Locate the cell with the specified text and output its (X, Y) center coordinate. 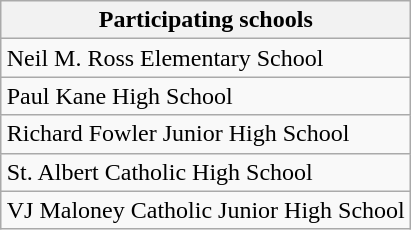
Richard Fowler Junior High School (206, 134)
Paul Kane High School (206, 96)
Neil M. Ross Elementary School (206, 58)
VJ Maloney Catholic Junior High School (206, 210)
Participating schools (206, 20)
St. Albert Catholic High School (206, 172)
